Find where the given text appears and provide that cell's center as (X, Y) coordinate. 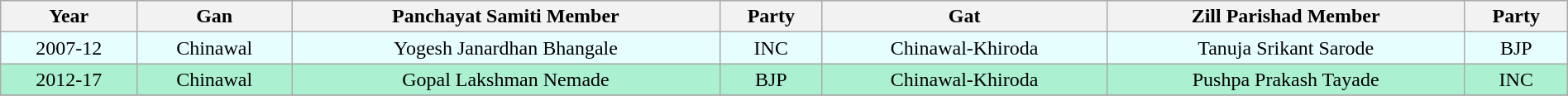
Gat (964, 17)
Panchayat Samiti Member (506, 17)
Gan (215, 17)
2012-17 (69, 79)
Pushpa Prakash Tayade (1285, 79)
Gopal Lakshman Nemade (506, 79)
Tanuja Srikant Sarode (1285, 48)
2007-12 (69, 48)
Zill Parishad Member (1285, 17)
Yogesh Janardhan Bhangale (506, 48)
Year (69, 17)
